Scan for the cell matching the given text and deliver its (X, Y) coordinate at center. 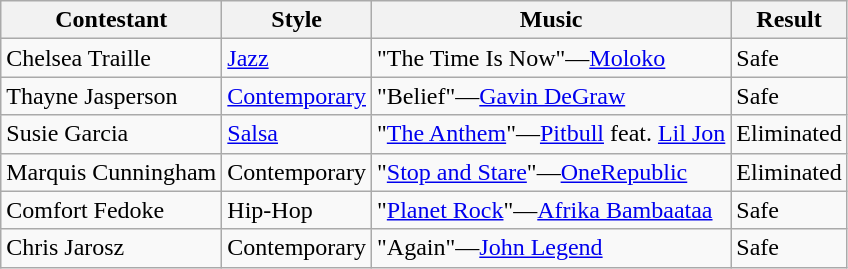
Result (789, 20)
"The Anthem"—Pitbull feat. Lil Jon (552, 134)
Hip-Hop (297, 210)
Comfort Fedoke (112, 210)
"Belief"—Gavin DeGraw (552, 96)
"Stop and Stare"—OneRepublic (552, 172)
"Again"—John Legend (552, 248)
Contestant (112, 20)
Music (552, 20)
"Planet Rock"—Afrika Bambaataa (552, 210)
Chris Jarosz (112, 248)
Jazz (297, 58)
Style (297, 20)
Salsa (297, 134)
Chelsea Traille (112, 58)
Marquis Cunningham (112, 172)
Susie Garcia (112, 134)
Thayne Jasperson (112, 96)
"The Time Is Now"—Moloko (552, 58)
